Return the (X, Y) coordinate for the center point of the cell that contains the specified text.  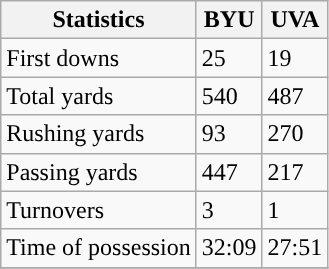
Statistics (99, 20)
BYU (229, 20)
32:09 (229, 248)
93 (229, 134)
217 (295, 172)
19 (295, 58)
487 (295, 96)
270 (295, 134)
UVA (295, 20)
Rushing yards (99, 134)
First downs (99, 58)
447 (229, 172)
25 (229, 58)
Total yards (99, 96)
Turnovers (99, 210)
1 (295, 210)
3 (229, 210)
27:51 (295, 248)
540 (229, 96)
Passing yards (99, 172)
Time of possession (99, 248)
